Find where the given text appears and provide that cell's center as [X, Y] coordinate. 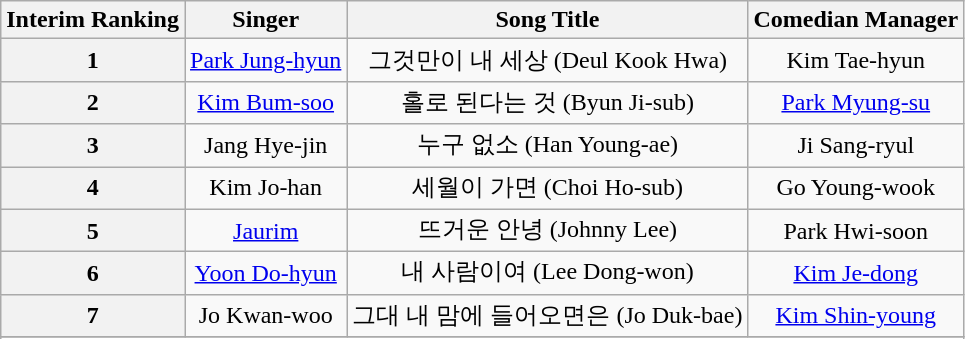
Park Myung-su [856, 102]
Jo Kwan-woo [265, 316]
Jaurim [265, 230]
5 [93, 230]
내 사람이여 (Lee Dong-won) [548, 274]
7 [93, 316]
Comedian Manager [856, 20]
1 [93, 60]
Singer [265, 20]
Kim Bum-soo [265, 102]
누구 없소 (Han Young-ae) [548, 146]
Ji Sang-ryul [856, 146]
그것만이 내 세상 (Deul Kook Hwa) [548, 60]
홀로 된다는 것 (Byun Ji-sub) [548, 102]
Kim Je-dong [856, 274]
Kim Jo-han [265, 188]
뜨거운 안녕 (Johnny Lee) [548, 230]
4 [93, 188]
Song Title [548, 20]
Park Hwi-soon [856, 230]
2 [93, 102]
그대 내 맘에 들어오면은 (Jo Duk-bae) [548, 316]
3 [93, 146]
Park Jung-hyun [265, 60]
Kim Tae-hyun [856, 60]
Kim Shin-young [856, 316]
Interim Ranking [93, 20]
6 [93, 274]
세월이 가면 (Choi Ho-sub) [548, 188]
Yoon Do-hyun [265, 274]
Jang Hye-jin [265, 146]
Go Young-wook [856, 188]
